Return (x, y) of the center of cell containing provided text 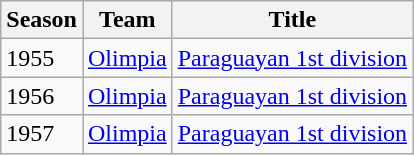
1957 (42, 134)
1955 (42, 58)
Title (292, 20)
Season (42, 20)
Team (127, 20)
1956 (42, 96)
